Output the [x, y] coordinate of the center of the cell containing the given text.  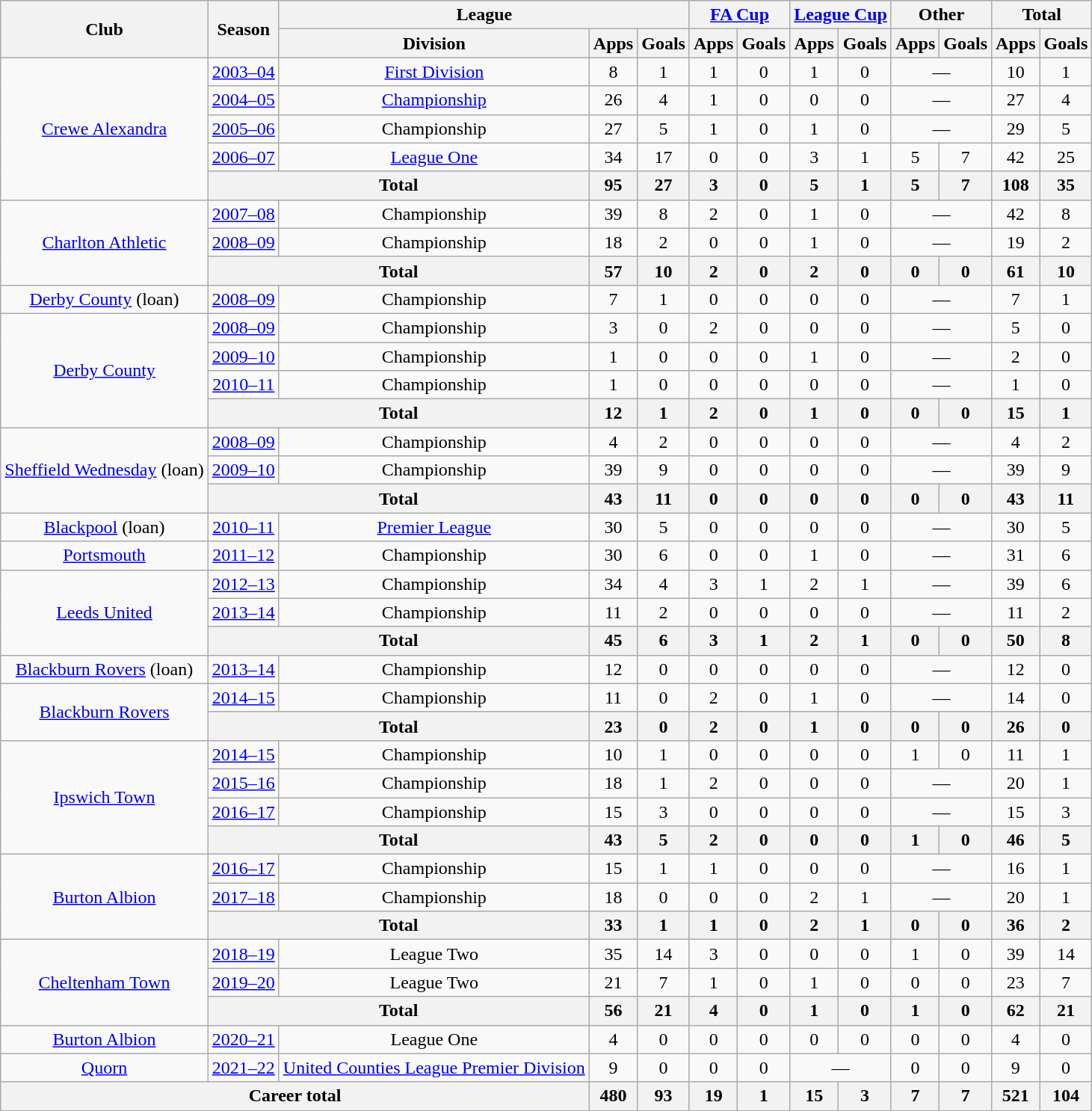
Charlton Athletic [105, 242]
Ipswich Town [105, 797]
League Cup [841, 15]
2015–16 [244, 783]
Career total [295, 1096]
61 [1016, 271]
95 [613, 185]
2005–06 [244, 129]
Season [244, 29]
Derby County (loan) [105, 299]
2004–05 [244, 100]
League [484, 15]
Blackburn Rovers (loan) [105, 669]
2021–22 [244, 1068]
Quorn [105, 1068]
Premier League [434, 527]
2020–21 [244, 1039]
2012–13 [244, 584]
56 [613, 1011]
2018–19 [244, 954]
104 [1066, 1096]
2017–18 [244, 897]
Sheffield Wednesday (loan) [105, 470]
2006–07 [244, 157]
United Counties League Premier Division [434, 1068]
Derby County [105, 370]
Leeds United [105, 612]
Portsmouth [105, 555]
25 [1066, 157]
2003–04 [244, 72]
62 [1016, 1011]
521 [1016, 1096]
33 [613, 926]
Crewe Alexandra [105, 129]
45 [613, 641]
31 [1016, 555]
93 [664, 1096]
2019–20 [244, 982]
108 [1016, 185]
50 [1016, 641]
Club [105, 29]
16 [1016, 869]
Other [941, 15]
2011–12 [244, 555]
29 [1016, 129]
Blackpool (loan) [105, 527]
First Division [434, 72]
Division [434, 43]
46 [1016, 840]
Cheltenham Town [105, 982]
2007–08 [244, 214]
480 [613, 1096]
FA Cup [739, 15]
Blackburn Rovers [105, 712]
36 [1016, 926]
57 [613, 271]
17 [664, 157]
